From the cell containing the given text, extract its center point as (x, y) coordinate. 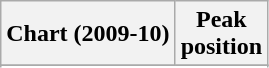
Chart (2009-10) (88, 34)
Peakposition (221, 34)
